Return the (X, Y) coordinate for the center point of the cell that contains the specified text.  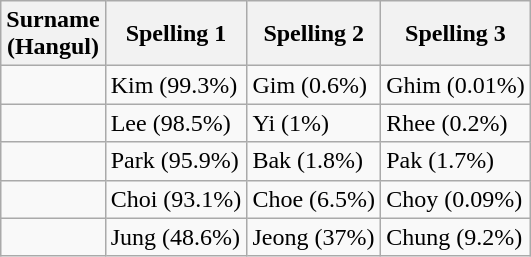
Park (95.9%) (176, 161)
Gim (0.6%) (314, 85)
Kim (99.3%) (176, 85)
Choe (6.5%) (314, 199)
Yi (1%) (314, 123)
Spelling 2 (314, 34)
Jeong (37%) (314, 237)
Surname(Hangul) (53, 34)
Ghim (0.01%) (456, 85)
Chung (9.2%) (456, 237)
Choy (0.09%) (456, 199)
Rhee (0.2%) (456, 123)
Jung (48.6%) (176, 237)
Spelling 1 (176, 34)
Pak (1.7%) (456, 161)
Lee (98.5%) (176, 123)
Bak (1.8%) (314, 161)
Spelling 3 (456, 34)
Choi (93.1%) (176, 199)
